Capture the cell that displays the provided text and extract its (X, Y) central coordinate. 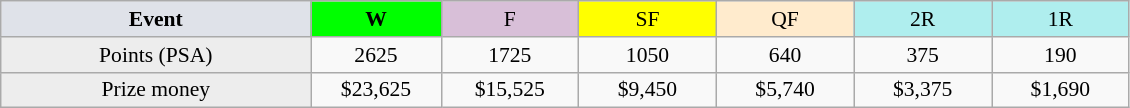
2625 (376, 55)
SF (648, 19)
1050 (648, 55)
$3,375 (923, 90)
1725 (510, 55)
$9,450 (648, 90)
F (510, 19)
375 (923, 55)
Prize money (156, 90)
$1,690 (1061, 90)
Points (PSA) (156, 55)
1R (1061, 19)
640 (785, 55)
2R (923, 19)
190 (1061, 55)
Event (156, 19)
$5,740 (785, 90)
W (376, 19)
QF (785, 19)
$23,625 (376, 90)
$15,525 (510, 90)
